Return (x, y) of the center of cell containing provided text 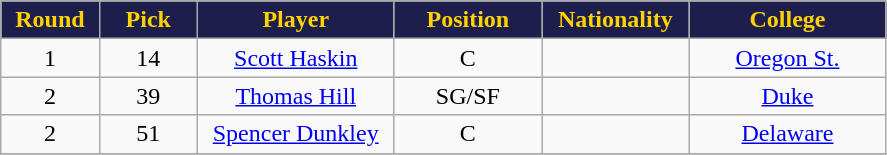
SG/SF (468, 96)
1 (50, 58)
Position (468, 20)
Delaware (788, 134)
Player (296, 20)
Thomas Hill (296, 96)
Round (50, 20)
Duke (788, 96)
51 (148, 134)
Spencer Dunkley (296, 134)
Nationality (616, 20)
Pick (148, 20)
39 (148, 96)
Scott Haskin (296, 58)
Oregon St. (788, 58)
College (788, 20)
14 (148, 58)
